Extract the (x, y) coordinate from the center of the cell holding the provided text.  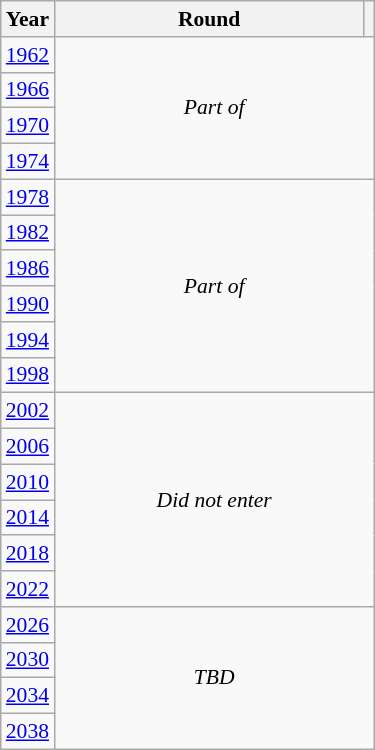
Did not enter (214, 500)
TBD (214, 678)
Year (28, 19)
1974 (28, 162)
2010 (28, 482)
2018 (28, 554)
1990 (28, 304)
2006 (28, 447)
1982 (28, 233)
2030 (28, 660)
2014 (28, 518)
1966 (28, 90)
1986 (28, 269)
2026 (28, 625)
2034 (28, 696)
Round (209, 19)
2002 (28, 411)
1962 (28, 55)
1978 (28, 197)
1998 (28, 375)
1970 (28, 126)
2022 (28, 589)
1994 (28, 340)
2038 (28, 732)
